From the cell containing the given text, extract its center point as [x, y] coordinate. 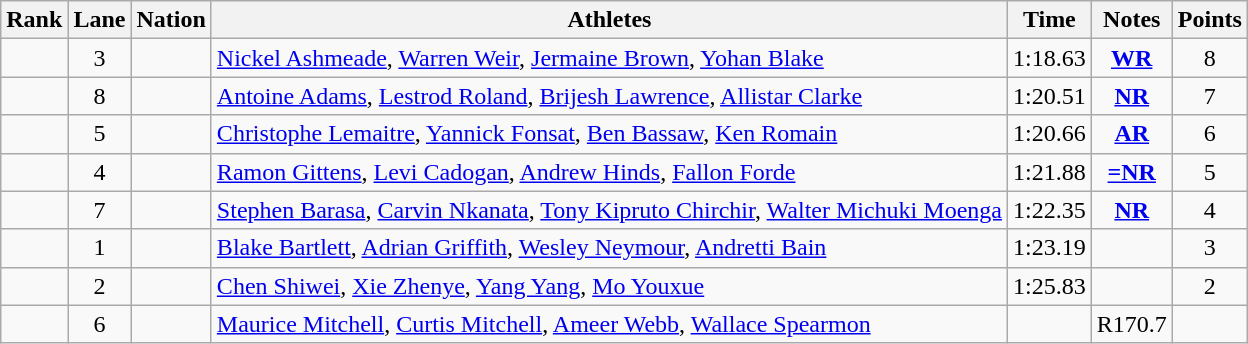
Rank [34, 20]
Chen Shiwei, Xie Zhenye, Yang Yang, Mo Youxue [609, 286]
Christophe Lemaitre, Yannick Fonsat, Ben Bassaw, Ken Romain [609, 134]
Antoine Adams, Lestrod Roland, Brijesh Lawrence, Allistar Clarke [609, 96]
R170.7 [1132, 324]
Points [1210, 20]
1:21.88 [1049, 172]
Lane [100, 20]
AR [1132, 134]
Athletes [609, 20]
Nation [171, 20]
1:20.66 [1049, 134]
Nickel Ashmeade, Warren Weir, Jermaine Brown, Yohan Blake [609, 58]
1:18.63 [1049, 58]
WR [1132, 58]
1:22.35 [1049, 210]
Maurice Mitchell, Curtis Mitchell, Ameer Webb, Wallace Spearmon [609, 324]
1 [100, 248]
Time [1049, 20]
Blake Bartlett, Adrian Griffith, Wesley Neymour, Andretti Bain [609, 248]
Stephen Barasa, Carvin Nkanata, Tony Kipruto Chirchir, Walter Michuki Moenga [609, 210]
Ramon Gittens, Levi Cadogan, Andrew Hinds, Fallon Forde [609, 172]
1:20.51 [1049, 96]
=NR [1132, 172]
Notes [1132, 20]
1:25.83 [1049, 286]
1:23.19 [1049, 248]
